Return the (x, y) coordinate for the center point of the cell that contains the specified text.  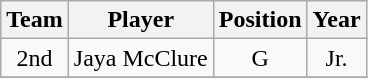
Jaya McClure (140, 58)
Position (260, 20)
Year (336, 20)
2nd (35, 58)
Team (35, 20)
G (260, 58)
Player (140, 20)
Jr. (336, 58)
